Output the [x, y] coordinate of the center of the cell containing the given text.  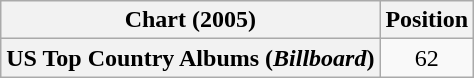
Chart (2005) [190, 20]
62 [427, 58]
Position [427, 20]
US Top Country Albums (Billboard) [190, 58]
